Extract the (x, y) coordinate from the center of the cell holding the provided text.  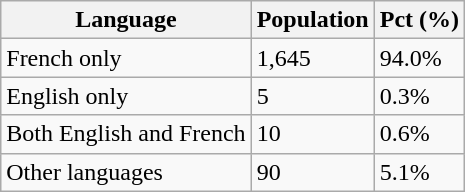
Both English and French (126, 134)
Other languages (126, 172)
90 (312, 172)
10 (312, 134)
Population (312, 20)
5 (312, 96)
1,645 (312, 58)
5.1% (419, 172)
0.3% (419, 96)
Language (126, 20)
French only (126, 58)
0.6% (419, 134)
94.0% (419, 58)
Pct (%) (419, 20)
English only (126, 96)
